Return [X, Y] of the center of cell containing provided text 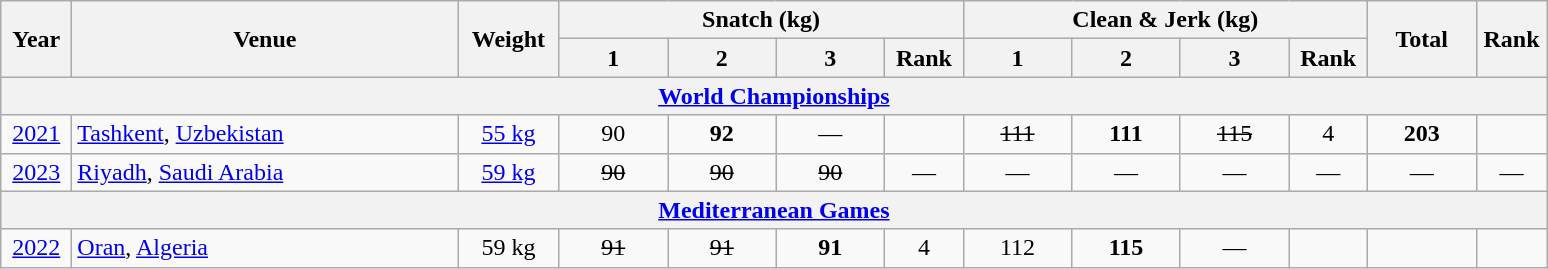
Snatch (kg) [761, 20]
World Championships [774, 96]
2022 [36, 248]
203 [1422, 134]
112 [1018, 248]
Venue [265, 39]
2023 [36, 172]
Oran, Algeria [265, 248]
Riyadh, Saudi Arabia [265, 172]
92 [722, 134]
Weight [508, 39]
2021 [36, 134]
Mediterranean Games [774, 210]
Tashkent, Uzbekistan [265, 134]
Total [1422, 39]
Clean & Jerk (kg) [1165, 20]
55 kg [508, 134]
Year [36, 39]
